Detect which cell encompasses the target text, then output its (X, Y) center coordinate. 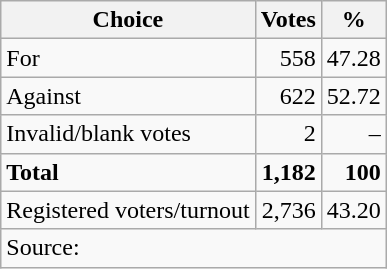
622 (288, 96)
Choice (128, 20)
Invalid/blank votes (128, 134)
Against (128, 96)
100 (354, 172)
1,182 (288, 172)
Votes (288, 20)
Total (128, 172)
558 (288, 58)
47.28 (354, 58)
52.72 (354, 96)
2,736 (288, 210)
43.20 (354, 210)
2 (288, 134)
Source: (194, 248)
For (128, 58)
Registered voters/turnout (128, 210)
% (354, 20)
– (354, 134)
